Capture the cell that displays the provided text and extract its (x, y) central coordinate. 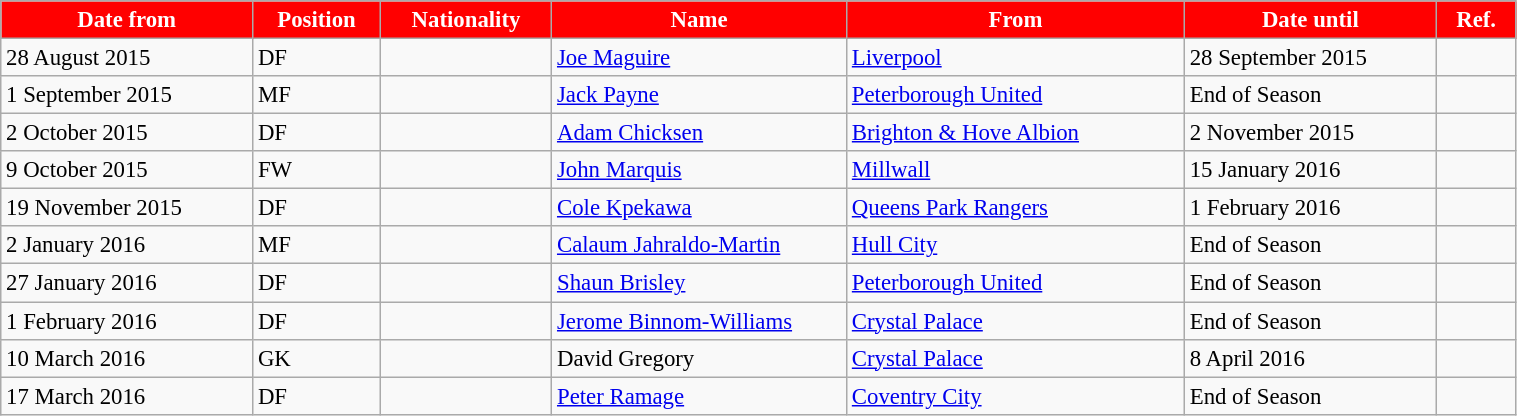
Liverpool (1016, 58)
9 October 2015 (127, 170)
Jerome Binnom-Williams (700, 321)
Jack Payne (700, 95)
Name (700, 20)
15 January 2016 (1310, 170)
2 November 2015 (1310, 133)
2 October 2015 (127, 133)
28 August 2015 (127, 58)
FW (317, 170)
Calaum Jahraldo-Martin (700, 245)
28 September 2015 (1310, 58)
Peter Ramage (700, 396)
17 March 2016 (127, 396)
2 January 2016 (127, 245)
Millwall (1016, 170)
GK (317, 358)
1 September 2015 (127, 95)
From (1016, 20)
John Marquis (700, 170)
David Gregory (700, 358)
Date until (1310, 20)
Adam Chicksen (700, 133)
Queens Park Rangers (1016, 208)
Position (317, 20)
27 January 2016 (127, 283)
8 April 2016 (1310, 358)
Coventry City (1016, 396)
10 March 2016 (127, 358)
Ref. (1476, 20)
Joe Maguire (700, 58)
Cole Kpekawa (700, 208)
Hull City (1016, 245)
Date from (127, 20)
Brighton & Hove Albion (1016, 133)
19 November 2015 (127, 208)
Nationality (466, 20)
Shaun Brisley (700, 283)
